From the cell containing the given text, extract its center point as (X, Y) coordinate. 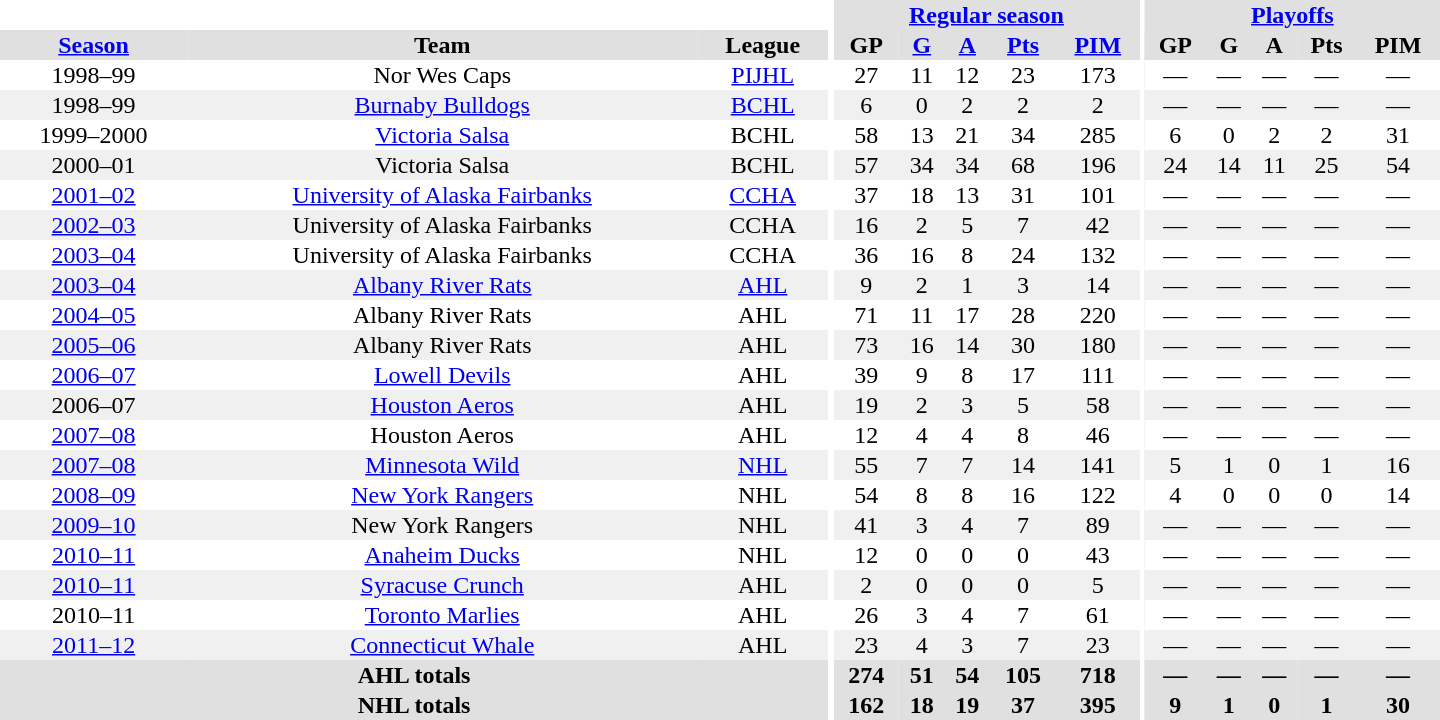
285 (1098, 135)
89 (1098, 525)
2004–05 (94, 315)
57 (866, 165)
36 (866, 255)
2009–10 (94, 525)
71 (866, 315)
2002–03 (94, 225)
180 (1098, 345)
League (762, 45)
105 (1023, 675)
Minnesota Wild (442, 465)
132 (1098, 255)
Regular season (986, 15)
Toronto Marlies (442, 615)
43 (1098, 555)
Burnaby Bulldogs (442, 105)
68 (1023, 165)
2008–09 (94, 495)
Season (94, 45)
25 (1326, 165)
26 (866, 615)
55 (866, 465)
28 (1023, 315)
61 (1098, 615)
718 (1098, 675)
51 (922, 675)
PIJHL (762, 75)
Anaheim Ducks (442, 555)
Syracuse Crunch (442, 585)
73 (866, 345)
196 (1098, 165)
21 (968, 135)
Connecticut Whale (442, 645)
162 (866, 705)
101 (1098, 195)
122 (1098, 495)
2011–12 (94, 645)
395 (1098, 705)
111 (1098, 375)
274 (866, 675)
Team (442, 45)
220 (1098, 315)
2005–06 (94, 345)
141 (1098, 465)
42 (1098, 225)
Nor Wes Caps (442, 75)
Playoffs (1292, 15)
2001–02 (94, 195)
27 (866, 75)
AHL totals (414, 675)
NHL totals (414, 705)
41 (866, 525)
1999–2000 (94, 135)
46 (1098, 435)
2000–01 (94, 165)
39 (866, 375)
Lowell Devils (442, 375)
173 (1098, 75)
